From the cell containing the given text, extract its center point as [X, Y] coordinate. 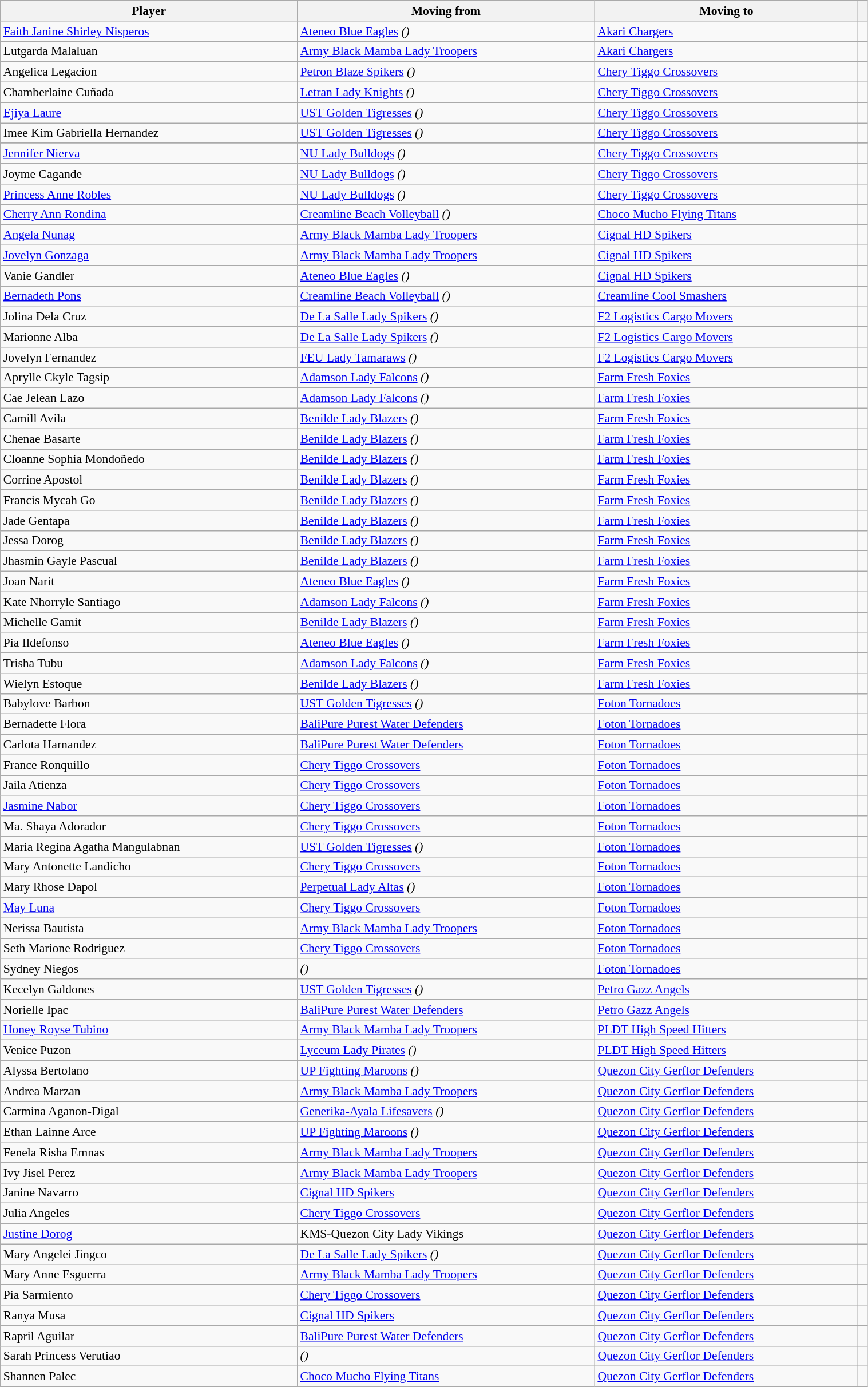
Maria Regina Agatha Mangulabnan [149, 847]
Princess Anne Robles [149, 195]
Alyssa Bertolano [149, 1071]
Sydney Niegos [149, 969]
Moving to [726, 11]
Lutgarda Malaluan [149, 51]
Fenela Risha Emnas [149, 1152]
Marionne Alba [149, 337]
KMS-Quezon City Lady Vikings [446, 1234]
Petron Blaze Spikers () [446, 72]
France Ronquillo [149, 765]
FEU Lady Tamaraws () [446, 358]
Norielle Ipac [149, 1010]
Jovelyn Gonzaga [149, 256]
Aprylle Ckyle Tagsip [149, 378]
Joyme Cagande [149, 174]
Mary Antonette Landicho [149, 867]
Rapril Aguilar [149, 1336]
Carmina Aganon-Digal [149, 1112]
Kecelyn Galdones [149, 989]
Francis Mycah Go [149, 500]
Camill Avila [149, 419]
Jennifer Nierva [149, 154]
Janine Navarro [149, 1193]
Faith Janine Shirley Nisperos [149, 31]
Babylove Barbon [149, 704]
Andrea Marzan [149, 1091]
Ma. Shaya Adorador [149, 826]
Pia Ildefonso [149, 643]
Jasmine Nabor [149, 806]
Sarah Princess Verutiao [149, 1356]
Angelica Legacion [149, 72]
Michelle Gamit [149, 623]
Jhasmin Gayle Pascual [149, 561]
Shannen Palec [149, 1377]
Angela Nunag [149, 235]
Cae Jelean Lazo [149, 398]
Pia Sarmiento [149, 1295]
Trisha Tubu [149, 663]
Wielyn Estoque [149, 684]
Generika-Ayala Lifesavers () [446, 1112]
Venice Puzon [149, 1051]
Jovelyn Fernandez [149, 358]
Mary Rhose Dapol [149, 887]
Corrine Apostol [149, 480]
Nerissa Bautista [149, 928]
Letran Lady Knights () [446, 93]
Bernadette Flora [149, 724]
Perpetual Lady Altas () [446, 887]
Chamberlaine Cuñada [149, 93]
Jolina Dela Cruz [149, 317]
Julia Angeles [149, 1214]
Player [149, 11]
Carlota Harnandez [149, 745]
Cloanne Sophia Mondoñedo [149, 459]
Mary Angelei Jingco [149, 1254]
Ivy Jisel Perez [149, 1173]
Chenae Basarte [149, 439]
May Luna [149, 908]
Joan Narit [149, 582]
Kate Nhorryle Santiago [149, 602]
Mary Anne Esguerra [149, 1275]
Seth Marione Rodriguez [149, 949]
Cherry Ann Rondina [149, 215]
Imee Kim Gabriella Hernandez [149, 133]
Ethan Lainne Arce [149, 1132]
Bernadeth Pons [149, 296]
Justine Dorog [149, 1234]
Creamline Cool Smashers [726, 296]
Jessa Dorog [149, 541]
Honey Royse Tubino [149, 1030]
Ranya Musa [149, 1315]
Jade Gentapa [149, 521]
Jaila Atienza [149, 786]
Ejiya Laure [149, 113]
Moving from [446, 11]
Lyceum Lady Pirates () [446, 1051]
Vanie Gandler [149, 276]
